Provide the (x, y) coordinate of the cell's center where the given text is located.  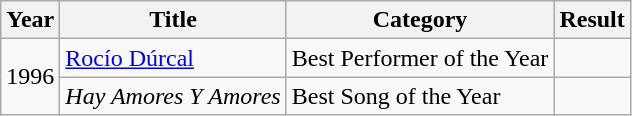
Hay Amores Y Amores (173, 96)
Year (30, 20)
Title (173, 20)
Category (420, 20)
1996 (30, 77)
Result (592, 20)
Rocío Dúrcal (173, 58)
Best Performer of the Year (420, 58)
Best Song of the Year (420, 96)
